Output the (x, y) coordinate of the center of the cell containing the given text.  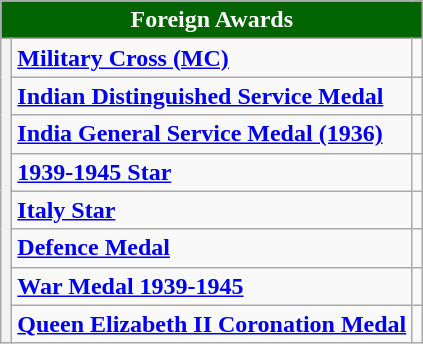
Foreign Awards (212, 20)
Military Cross (MC) (212, 58)
Indian Distinguished Service Medal (212, 96)
India General Service Medal (1936) (212, 134)
Defence Medal (212, 248)
War Medal 1939-1945 (212, 286)
1939-1945 Star (212, 172)
Italy Star (212, 210)
Queen Elizabeth II Coronation Medal (212, 324)
